From the cell containing the given text, extract its center point as [X, Y] coordinate. 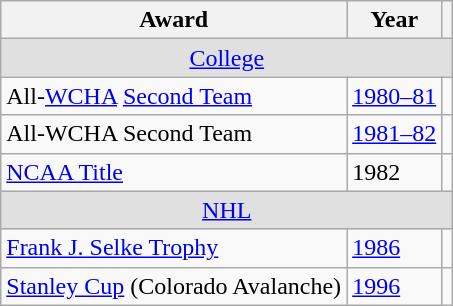
Frank J. Selke Trophy [174, 248]
NHL [227, 210]
NCAA Title [174, 172]
1980–81 [394, 96]
Award [174, 20]
1996 [394, 286]
College [227, 58]
1981–82 [394, 134]
1982 [394, 172]
1986 [394, 248]
Stanley Cup (Colorado Avalanche) [174, 286]
Year [394, 20]
